Return (X, Y) of the center of cell containing provided text 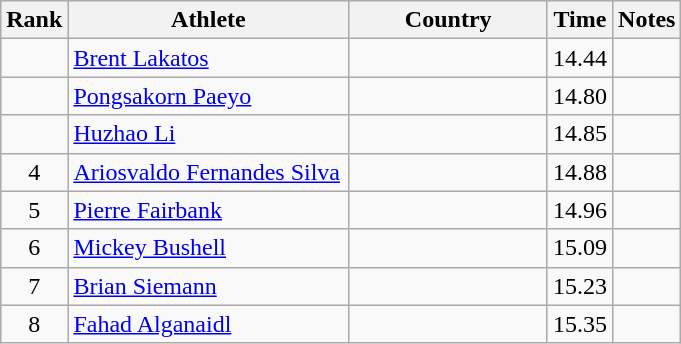
5 (34, 210)
Rank (34, 20)
Brent Lakatos (208, 58)
8 (34, 324)
14.96 (580, 210)
14.88 (580, 172)
6 (34, 248)
15.09 (580, 248)
7 (34, 286)
Pierre Fairbank (208, 210)
15.23 (580, 286)
Fahad Alganaidl (208, 324)
Mickey Bushell (208, 248)
Notes (647, 20)
4 (34, 172)
Huzhao Li (208, 134)
Brian Siemann (208, 286)
14.85 (580, 134)
Athlete (208, 20)
Ariosvaldo Fernandes Silva (208, 172)
14.80 (580, 96)
15.35 (580, 324)
Country (448, 20)
Time (580, 20)
Pongsakorn Paeyo (208, 96)
14.44 (580, 58)
